Capture the cell that displays the provided text and extract its (x, y) central coordinate. 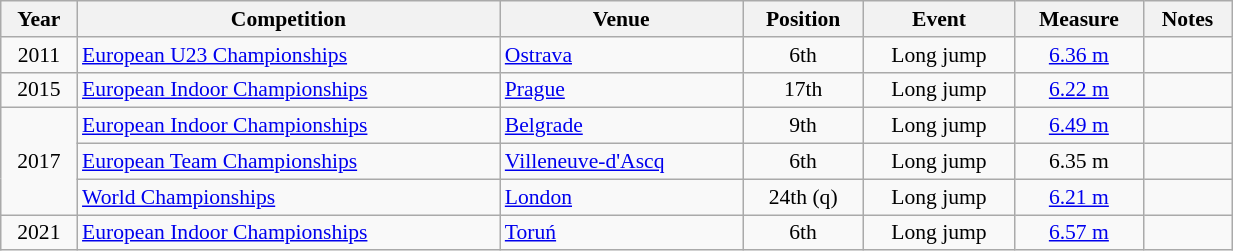
6.35 m (1078, 162)
Position (804, 19)
6.57 m (1078, 233)
Prague (622, 90)
Year (39, 19)
6.22 m (1078, 90)
17th (804, 90)
2015 (39, 90)
Villeneuve-d'Ascq (622, 162)
24th (q) (804, 197)
6.49 m (1078, 126)
9th (804, 126)
Venue (622, 19)
Competition (288, 19)
Ostrava (622, 55)
6.36 m (1078, 55)
6.21 m (1078, 197)
2021 (39, 233)
Measure (1078, 19)
London (622, 197)
European Team Championships (288, 162)
2011 (39, 55)
Belgrade (622, 126)
European U23 Championships (288, 55)
Event (940, 19)
2017 (39, 162)
Toruń (622, 233)
World Championships (288, 197)
Notes (1187, 19)
